Pinpoint the cell where the given text exists, returning its (X, Y) midpoint coordinate. 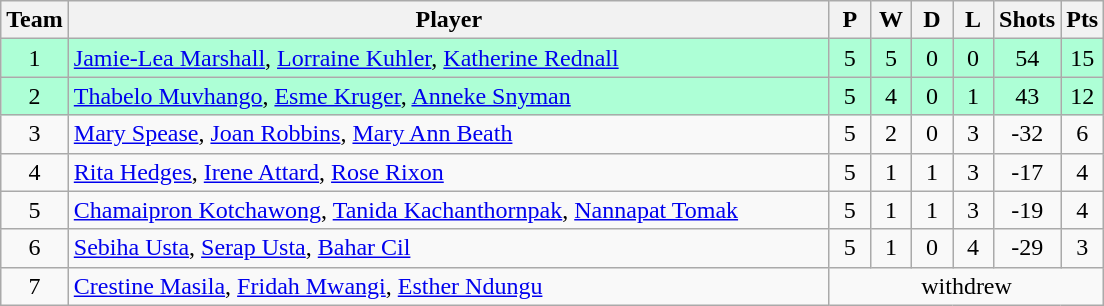
Thabelo Muvhango, Esme Kruger, Anneke Snyman (448, 96)
Mary Spease, Joan Robbins, Mary Ann Beath (448, 134)
Jamie-Lea Marshall, Lorraine Kuhler, Katherine Rednall (448, 58)
43 (1028, 96)
Sebiha Usta, Serap Usta, Bahar Cil (448, 248)
15 (1082, 58)
withdrew (966, 286)
Chamaipron Kotchawong, Tanida Kachanthornpak, Nannapat Tomak (448, 210)
-32 (1028, 134)
W (890, 20)
L (974, 20)
-19 (1028, 210)
Pts (1082, 20)
-17 (1028, 172)
7 (35, 286)
Shots (1028, 20)
P (850, 20)
-29 (1028, 248)
Crestine Masila, Fridah Mwangi, Esther Ndungu (448, 286)
12 (1082, 96)
Player (448, 20)
Team (35, 20)
54 (1028, 58)
Rita Hedges, Irene Attard, Rose Rixon (448, 172)
D (932, 20)
